From the cell containing the given text, extract its center point as (x, y) coordinate. 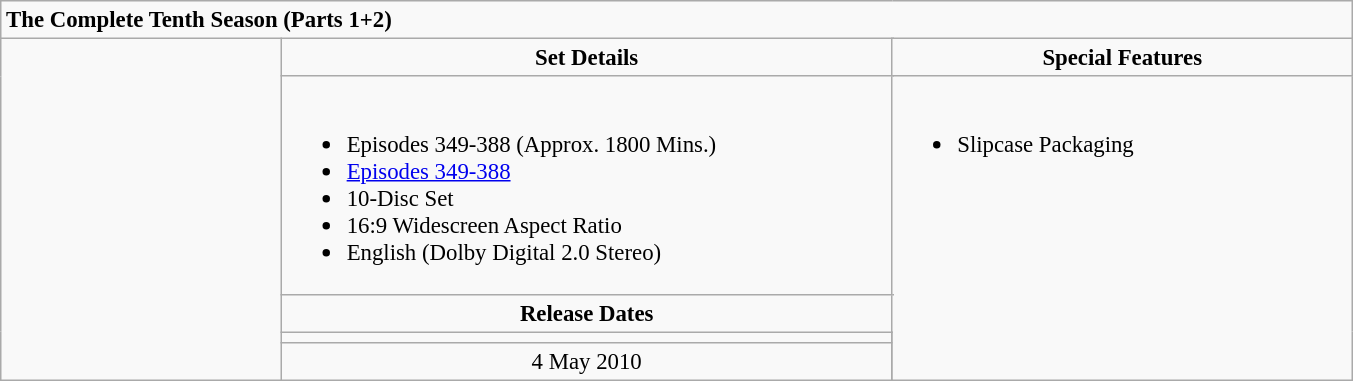
Special Features (1122, 58)
Release Dates (586, 313)
Set Details (586, 58)
Episodes 349-388 (Approx. 1800 Mins.)Episodes 349-38810-Disc Set16:9 Widescreen Aspect RatioEnglish (Dolby Digital 2.0 Stereo) (586, 185)
4 May 2010 (586, 361)
The Complete Tenth Season (Parts 1+2) (677, 20)
Slipcase Packaging (1122, 228)
